Provide the [X, Y] coordinate of the cell's center where the given text is located.  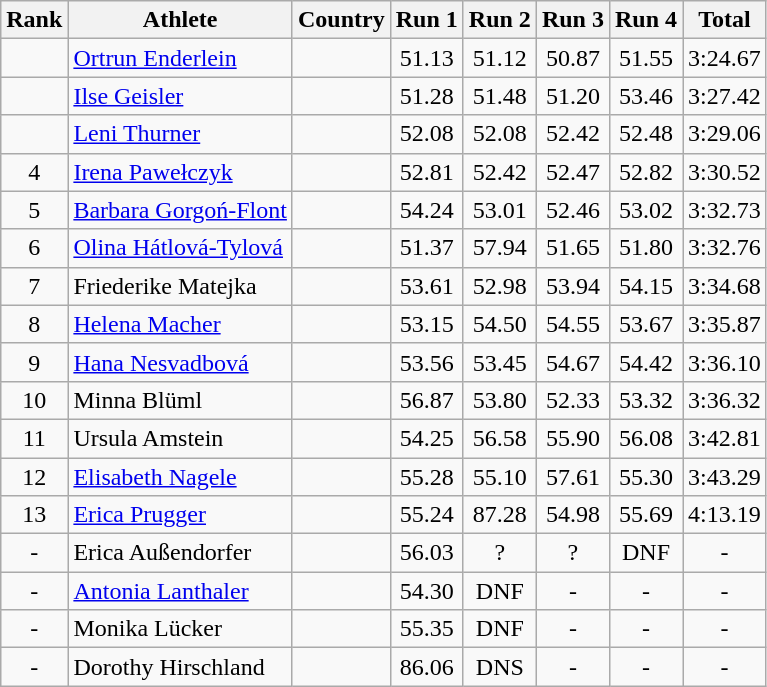
51.37 [426, 248]
53.67 [646, 324]
55.30 [646, 477]
57.61 [572, 477]
9 [34, 362]
Ursula Amstein [180, 438]
Monika Lücker [180, 629]
11 [34, 438]
51.48 [500, 96]
55.24 [426, 515]
54.55 [572, 324]
56.87 [426, 400]
3:30.52 [725, 172]
Run 4 [646, 20]
53.32 [646, 400]
53.15 [426, 324]
Antonia Lanthaler [180, 591]
Elisabeth Nagele [180, 477]
3:36.10 [725, 362]
55.90 [572, 438]
54.67 [572, 362]
3:32.73 [725, 210]
3:42.81 [725, 438]
3:35.87 [725, 324]
Ilse Geisler [180, 96]
Country [341, 20]
56.08 [646, 438]
3:43.29 [725, 477]
Minna Blüml [180, 400]
87.28 [500, 515]
Erica Außendorfer [180, 553]
Ortrun Enderlein [180, 58]
4 [34, 172]
51.13 [426, 58]
Barbara Gorgoń-Flont [180, 210]
3:29.06 [725, 134]
55.28 [426, 477]
54.15 [646, 286]
53.02 [646, 210]
52.33 [572, 400]
53.56 [426, 362]
3:34.68 [725, 286]
Run 1 [426, 20]
53.94 [572, 286]
6 [34, 248]
Leni Thurner [180, 134]
13 [34, 515]
86.06 [426, 667]
53.45 [500, 362]
DNS [500, 667]
52.48 [646, 134]
Run 2 [500, 20]
55.69 [646, 515]
53.01 [500, 210]
Rank [34, 20]
51.12 [500, 58]
55.35 [426, 629]
54.42 [646, 362]
Olina Hátlová-Tylová [180, 248]
52.98 [500, 286]
52.82 [646, 172]
53.61 [426, 286]
50.87 [572, 58]
3:24.67 [725, 58]
Run 3 [572, 20]
54.30 [426, 591]
12 [34, 477]
5 [34, 210]
Athlete [180, 20]
Helena Macher [180, 324]
3:32.76 [725, 248]
51.28 [426, 96]
52.47 [572, 172]
52.81 [426, 172]
10 [34, 400]
Friederike Matejka [180, 286]
Erica Prugger [180, 515]
54.98 [572, 515]
7 [34, 286]
56.03 [426, 553]
4:13.19 [725, 515]
54.24 [426, 210]
54.25 [426, 438]
Irena Pawełczyk [180, 172]
53.80 [500, 400]
51.20 [572, 96]
8 [34, 324]
Hana Nesvadbová [180, 362]
51.65 [572, 248]
52.46 [572, 210]
51.55 [646, 58]
51.80 [646, 248]
55.10 [500, 477]
56.58 [500, 438]
54.50 [500, 324]
53.46 [646, 96]
57.94 [500, 248]
3:27.42 [725, 96]
3:36.32 [725, 400]
Dorothy Hirschland [180, 667]
Total [725, 20]
